Determine the [X, Y] coordinate at the center of the cell enclosing the given text.  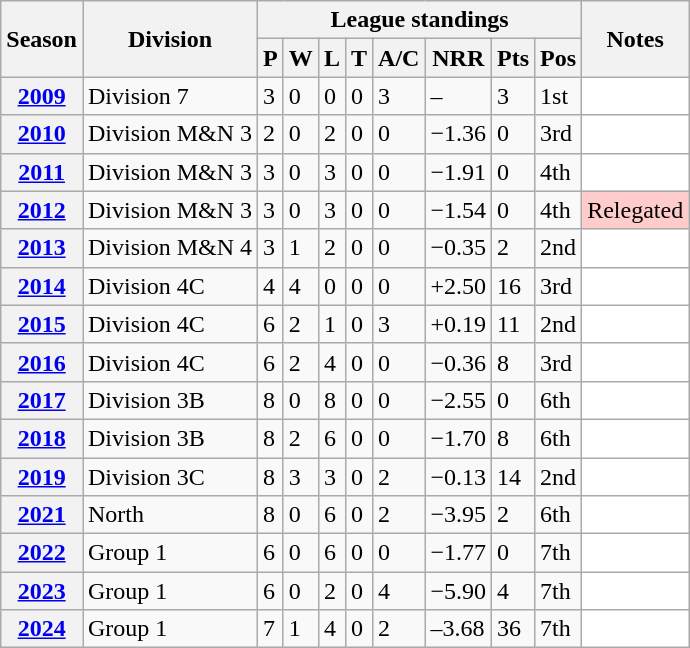
Division 3C [170, 477]
Pts [514, 58]
2022 [42, 553]
Pos [558, 58]
2011 [42, 172]
T [358, 58]
2015 [42, 324]
+0.19 [458, 324]
−0.35 [458, 248]
−1.70 [458, 438]
1st [558, 96]
7 [271, 629]
P [271, 58]
−1.36 [458, 134]
2009 [42, 96]
11 [514, 324]
Division [170, 39]
2014 [42, 286]
−0.13 [458, 477]
Relegated [636, 210]
2017 [42, 400]
League standings [420, 20]
W [300, 58]
NRR [458, 58]
14 [514, 477]
2024 [42, 629]
–3.68 [458, 629]
2013 [42, 248]
L [332, 58]
−0.36 [458, 362]
2019 [42, 477]
−1.91 [458, 172]
+2.50 [458, 286]
36 [514, 629]
2023 [42, 591]
Season [42, 39]
−1.77 [458, 553]
North [170, 515]
2021 [42, 515]
−3.95 [458, 515]
−1.54 [458, 210]
A/C [399, 58]
Division M&N 4 [170, 248]
– [458, 96]
−2.55 [458, 400]
2016 [42, 362]
16 [514, 286]
2010 [42, 134]
Notes [636, 39]
2018 [42, 438]
−5.90 [458, 591]
Division 7 [170, 96]
2012 [42, 210]
